Find where the given text appears and provide that cell's center as (X, Y) coordinate. 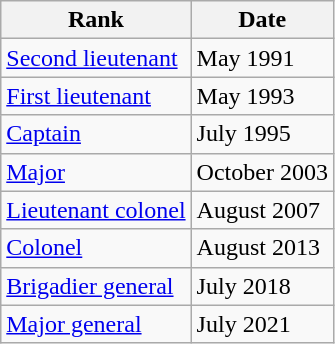
October 2003 (262, 172)
Major general (96, 324)
First lieutenant (96, 96)
July 2018 (262, 286)
Major (96, 172)
Lieutenant colonel (96, 210)
Colonel (96, 248)
July 2021 (262, 324)
July 1995 (262, 134)
Captain (96, 134)
Brigadier general (96, 286)
May 1993 (262, 96)
Rank (96, 20)
Second lieutenant (96, 58)
August 2013 (262, 248)
May 1991 (262, 58)
August 2007 (262, 210)
Date (262, 20)
